Capture the cell that displays the provided text and extract its (X, Y) central coordinate. 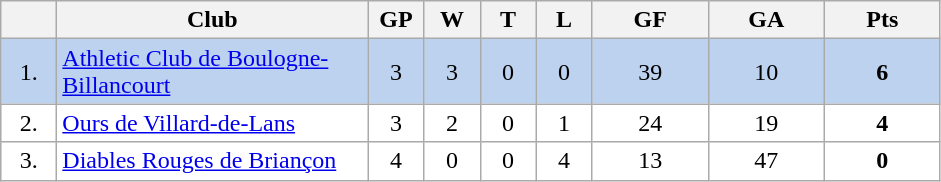
2. (29, 123)
L (564, 20)
Club (212, 20)
1 (564, 123)
Athletic Club de Boulogne-Billancourt (212, 72)
Ours de Villard-de-Lans (212, 123)
GF (650, 20)
3. (29, 161)
2 (452, 123)
6 (882, 72)
T (508, 20)
47 (766, 161)
GA (766, 20)
24 (650, 123)
39 (650, 72)
10 (766, 72)
GP (396, 20)
Diables Rouges de Briançon (212, 161)
19 (766, 123)
1. (29, 72)
W (452, 20)
Pts (882, 20)
13 (650, 161)
